From the cell containing the given text, extract its center point as [X, Y] coordinate. 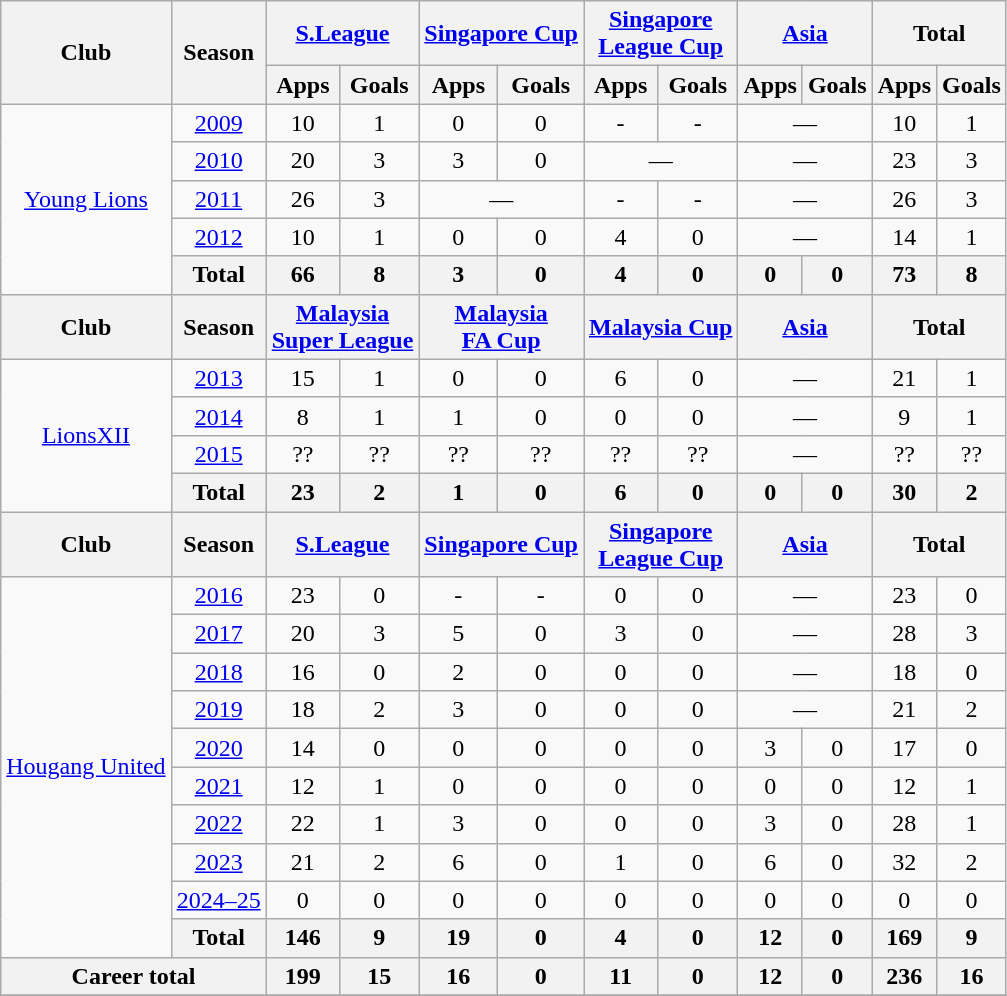
2011 [218, 199]
Career total [134, 976]
Hougang United [86, 768]
2017 [218, 634]
11 [621, 976]
146 [302, 938]
Malaysia Cup [661, 326]
2018 [218, 672]
19 [458, 938]
2014 [218, 416]
73 [904, 275]
2024–25 [218, 900]
236 [904, 976]
2020 [218, 748]
MalaysiaSuper League [342, 326]
17 [904, 748]
199 [302, 976]
22 [302, 824]
2015 [218, 454]
2013 [218, 378]
Young Lions [86, 199]
66 [302, 275]
2016 [218, 596]
169 [904, 938]
2019 [218, 710]
2012 [218, 237]
32 [904, 862]
2010 [218, 161]
2023 [218, 862]
2021 [218, 786]
2022 [218, 824]
30 [904, 492]
2009 [218, 123]
MalaysiaFA Cup [502, 326]
5 [458, 634]
LionsXII [86, 435]
